From the cell containing the given text, extract its center point as [x, y] coordinate. 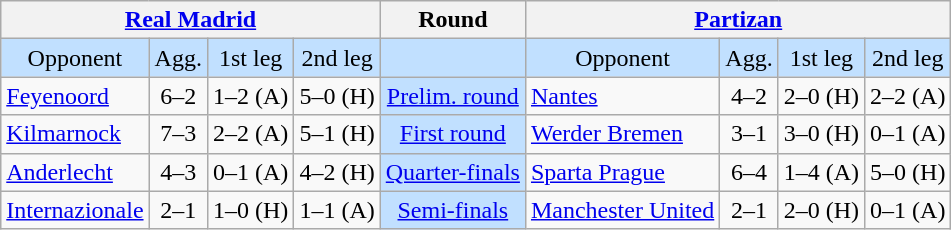
Round [452, 20]
3–1 [749, 134]
Manchester United [622, 210]
1–0 (H) [250, 210]
Semi-finals [452, 210]
Nantes [622, 96]
Quarter-finals [452, 172]
6–2 [178, 96]
1–1 (A) [337, 210]
7–3 [178, 134]
Feyenoord [75, 96]
5–1 (H) [337, 134]
Internazionale [75, 210]
Partizan [738, 20]
4–2 (H) [337, 172]
4–2 [749, 96]
Real Madrid [191, 20]
Werder Bremen [622, 134]
1–4 (A) [821, 172]
3–0 (H) [821, 134]
Sparta Prague [622, 172]
Prelim. round [452, 96]
4–3 [178, 172]
Anderlecht [75, 172]
First round [452, 134]
6–4 [749, 172]
1–2 (A) [250, 96]
Kilmarnock [75, 134]
